Return (x, y) of the center of cell containing provided text 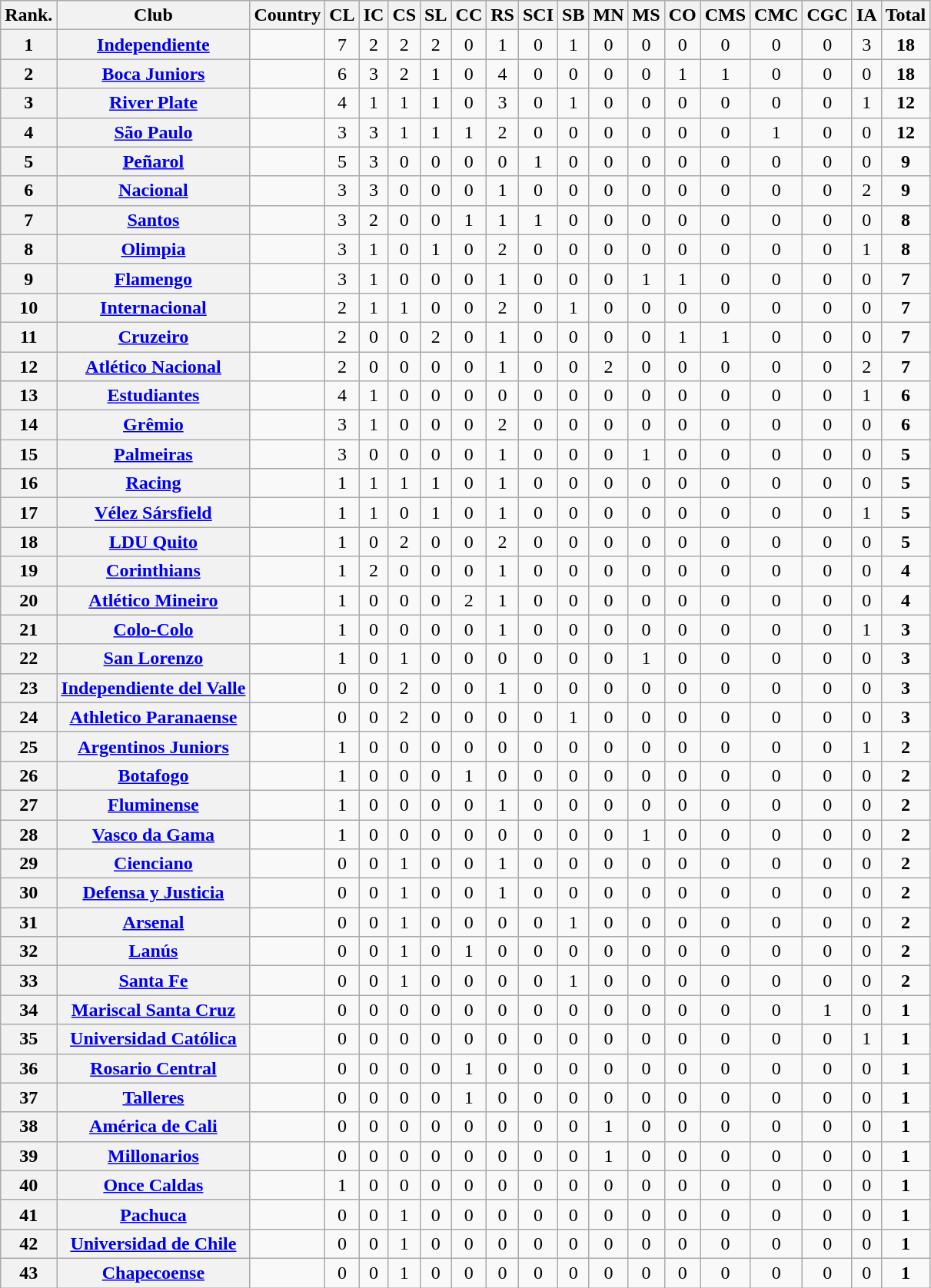
Vasco da Gama (154, 834)
11 (29, 337)
CGC (827, 15)
CL (342, 15)
Talleres (154, 1097)
Argentinos Juniors (154, 746)
29 (29, 864)
Arsenal (154, 922)
17 (29, 513)
Defensa y Justicia (154, 893)
Atlético Mineiro (154, 600)
Boca Juniors (154, 74)
SCI (538, 15)
Athletico Paranaense (154, 717)
40 (29, 1185)
14 (29, 425)
Internacional (154, 307)
Total (906, 15)
27 (29, 805)
MS (646, 15)
Colo-Colo (154, 629)
Rosario Central (154, 1068)
América de Cali (154, 1127)
River Plate (154, 103)
Mariscal Santa Cruz (154, 1010)
Millonarios (154, 1156)
Peñarol (154, 161)
Estudiantes (154, 396)
Botafogo (154, 775)
31 (29, 922)
33 (29, 981)
42 (29, 1243)
23 (29, 688)
34 (29, 1010)
25 (29, 746)
35 (29, 1039)
CMS (725, 15)
Grêmio (154, 425)
41 (29, 1214)
San Lorenzo (154, 659)
Country (288, 15)
Corinthians (154, 571)
Once Caldas (154, 1185)
37 (29, 1097)
36 (29, 1068)
Chapecoense (154, 1273)
21 (29, 629)
Santa Fe (154, 981)
CC (469, 15)
Racing (154, 483)
Rank. (29, 15)
LDU Quito (154, 542)
15 (29, 454)
19 (29, 571)
38 (29, 1127)
São Paulo (154, 132)
10 (29, 307)
32 (29, 951)
Club (154, 15)
Cruzeiro (154, 337)
Universidad Católica (154, 1039)
26 (29, 775)
39 (29, 1156)
28 (29, 834)
Santos (154, 220)
Nacional (154, 191)
SB (574, 15)
Pachuca (154, 1214)
13 (29, 396)
MN (609, 15)
RS (503, 15)
Flamengo (154, 278)
Atlético Nacional (154, 367)
22 (29, 659)
CS (404, 15)
IA (866, 15)
CO (683, 15)
Universidad de Chile (154, 1243)
IC (374, 15)
16 (29, 483)
Palmeiras (154, 454)
24 (29, 717)
Vélez Sársfield (154, 513)
30 (29, 893)
Lanús (154, 951)
Independiente del Valle (154, 688)
Independiente (154, 45)
SL (436, 15)
Olimpia (154, 249)
43 (29, 1273)
Fluminense (154, 805)
CMC (776, 15)
Cienciano (154, 864)
20 (29, 600)
